Return the (x, y) coordinate for the center point of the cell that contains the specified text.  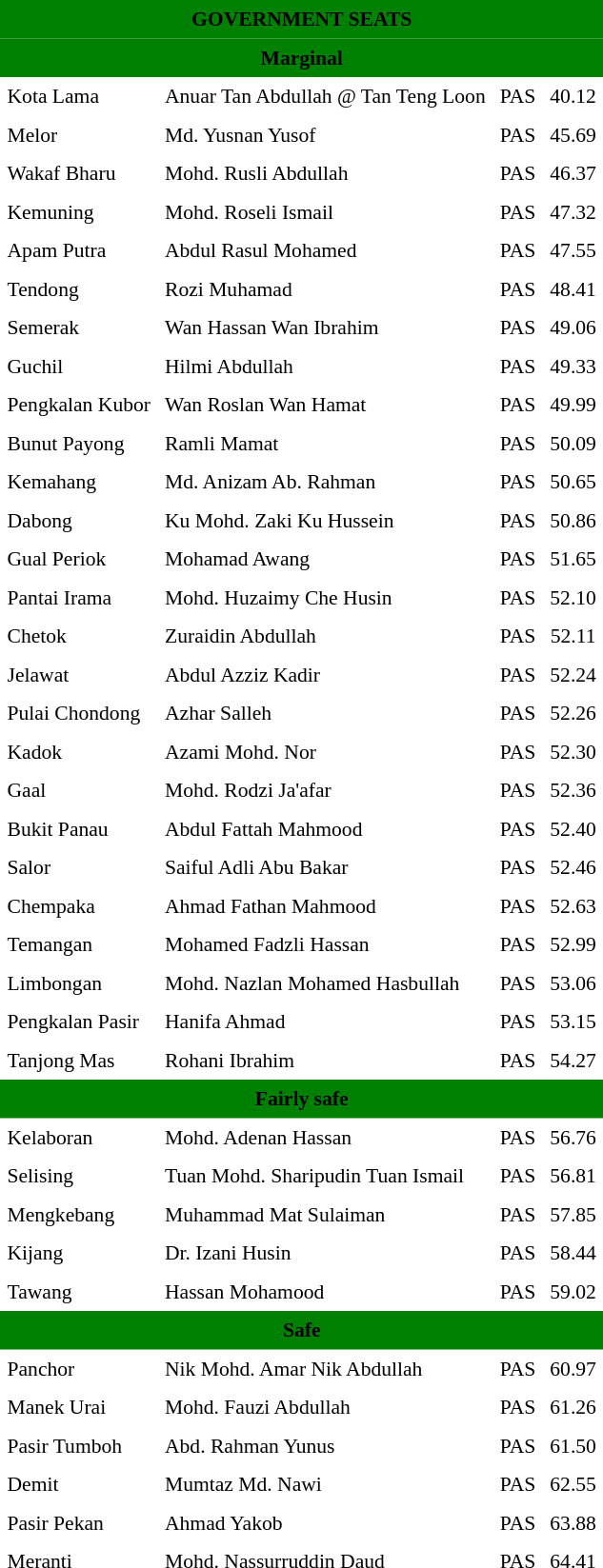
Mohd. Roseli Ismail (325, 211)
Abdul Fattah Mahmood (325, 828)
Chempaka (78, 905)
Ahmad Fathan Mahmood (325, 905)
Wan Hassan Wan Ibrahim (325, 327)
Azami Mohd. Nor (325, 751)
Pantai Irama (78, 597)
Mohd. Rodzi Ja'afar (325, 790)
Pengkalan Pasir (78, 1022)
Hassan Mohamood (325, 1291)
Saiful Adli Abu Bakar (325, 867)
Mohd. Adenan Hassan (325, 1137)
Tawang (78, 1291)
Panchor (78, 1368)
Safe (301, 1330)
Mohamed Fadzli Hassan (325, 944)
Tuan Mohd. Sharipudin Tuan Ismail (325, 1176)
Mengkebang (78, 1214)
Wakaf Bharu (78, 173)
GOVERNMENT SEATS (301, 19)
Md. Anizam Ab. Rahman (325, 482)
Bukit Panau (78, 828)
Mohd. Nazlan Mohamed Hasbullah (325, 982)
Kemahang (78, 482)
Rohani Ibrahim (325, 1060)
Muhammad Mat Sulaiman (325, 1214)
Ramli Mamat (325, 443)
Anuar Tan Abdullah @ Tan Teng Loon (325, 96)
Abdul Rasul Mohamed (325, 250)
Kelaboran (78, 1137)
Pengkalan Kubor (78, 405)
Md. Yusnan Yusof (325, 134)
Abdul Azziz Kadir (325, 674)
Salor (78, 867)
Dr. Izani Husin (325, 1253)
Ku Mohd. Zaki Ku Hussein (325, 520)
Jelawat (78, 674)
Tendong (78, 288)
Hanifa Ahmad (325, 1022)
Azhar Salleh (325, 713)
Kota Lama (78, 96)
Gaal (78, 790)
Pasir Pekan (78, 1522)
Nik Mohd. Amar Nik Abdullah (325, 1368)
Guchil (78, 366)
Ahmad Yakob (325, 1522)
Mohd. Fauzi Abdullah (325, 1407)
Kemuning (78, 211)
Semerak (78, 327)
Kadok (78, 751)
Tanjong Mas (78, 1060)
Hilmi Abdullah (325, 366)
Mumtaz Md. Nawi (325, 1484)
Wan Roslan Wan Hamat (325, 405)
Dabong (78, 520)
Pulai Chondong (78, 713)
Rozi Muhamad (325, 288)
Marginal (301, 57)
Fairly safe (301, 1099)
Chetok (78, 636)
Temangan (78, 944)
Selising (78, 1176)
Gual Periok (78, 559)
Mohd. Huzaimy Che Husin (325, 597)
Zuraidin Abdullah (325, 636)
Abd. Rahman Yunus (325, 1445)
Melor (78, 134)
Pasir Tumboh (78, 1445)
Bunut Payong (78, 443)
Mohd. Rusli Abdullah (325, 173)
Limbongan (78, 982)
Apam Putra (78, 250)
Kijang (78, 1253)
Mohamad Awang (325, 559)
Manek Urai (78, 1407)
Demit (78, 1484)
